Pinpoint the cell where the given text exists, returning its (x, y) midpoint coordinate. 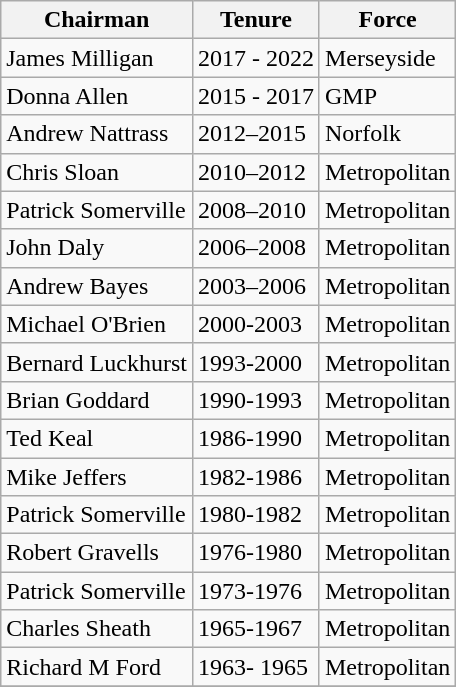
1976-1980 (256, 553)
Merseyside (387, 58)
Robert Gravells (97, 553)
Michael O'Brien (97, 324)
2017 - 2022 (256, 58)
Brian Goddard (97, 400)
1980-1982 (256, 515)
1963- 1965 (256, 667)
Norfolk (387, 134)
2015 - 2017 (256, 96)
Tenure (256, 20)
2008–2010 (256, 210)
Andrew Bayes (97, 286)
Mike Jeffers (97, 477)
Ted Keal (97, 438)
2006–2008 (256, 248)
2003–2006 (256, 286)
GMP (387, 96)
Richard M Ford (97, 667)
Bernard Luckhurst (97, 362)
Chris Sloan (97, 172)
1965-1967 (256, 629)
James Milligan (97, 58)
John Daly (97, 248)
2000-2003 (256, 324)
Charles Sheath (97, 629)
1973-1976 (256, 591)
1986-1990 (256, 438)
2010–2012 (256, 172)
2012–2015 (256, 134)
Andrew Nattrass (97, 134)
1990-1993 (256, 400)
Donna Allen (97, 96)
Force (387, 20)
Chairman (97, 20)
1993-2000 (256, 362)
1982-1986 (256, 477)
